Provide the [X, Y] coordinate of the cell's center where the given text is located.  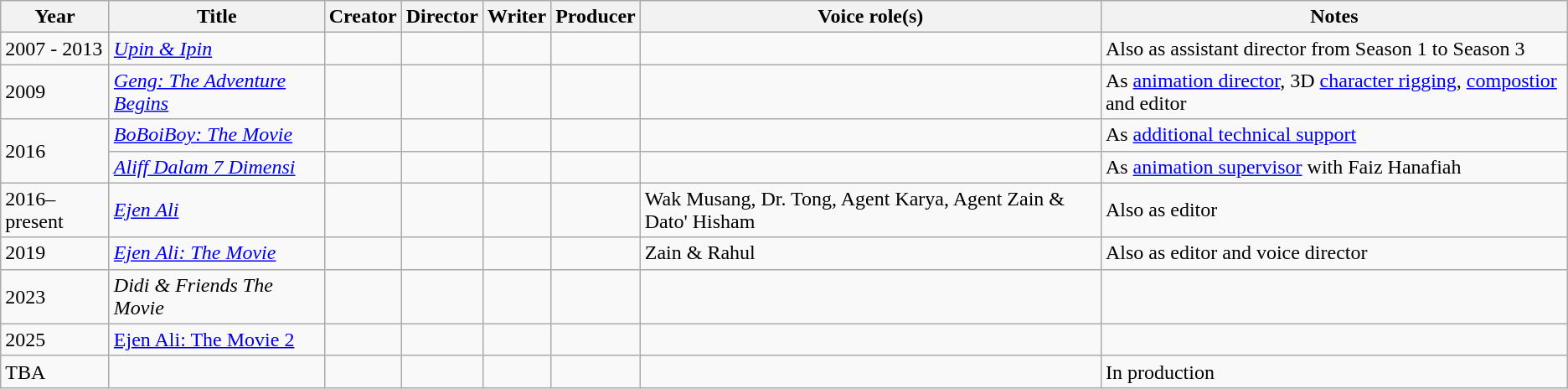
Title [216, 17]
Ejen Ali: The Movie [216, 253]
Didi & Friends The Movie [216, 297]
2007 - 2013 [55, 49]
BoBoiBoy: The Movie [216, 135]
2019 [55, 253]
2016–present [55, 210]
Year [55, 17]
2025 [55, 340]
Director [442, 17]
Ejen Ali: The Movie 2 [216, 340]
Voice role(s) [870, 17]
As additional technical support [1333, 135]
Writer [516, 17]
In production [1333, 371]
Notes [1333, 17]
Geng: The Adventure Begins [216, 92]
As animation supervisor with Faiz Hanafiah [1333, 167]
2009 [55, 92]
2016 [55, 151]
Creator [363, 17]
Also as editor and voice director [1333, 253]
As animation director, 3D character rigging, compostior and editor [1333, 92]
Aliff Dalam 7 Dimensi [216, 167]
Zain & Rahul [870, 253]
Also as assistant director from Season 1 to Season 3 [1333, 49]
Upin & Ipin [216, 49]
Producer [596, 17]
Also as editor [1333, 210]
Wak Musang, Dr. Tong, Agent Karya, Agent Zain & Dato' Hisham [870, 210]
Ejen Ali [216, 210]
TBA [55, 371]
2023 [55, 297]
